Find where the given text appears and provide that cell's center as (X, Y) coordinate. 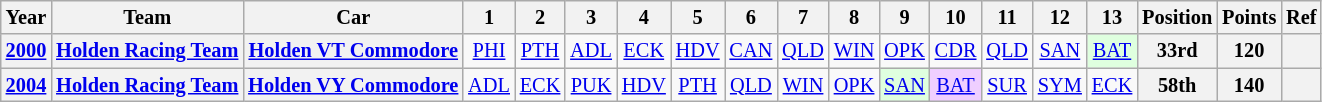
CAN (752, 51)
12 (1060, 17)
2 (540, 17)
SYM (1060, 85)
120 (1249, 51)
4 (644, 17)
Points (1249, 17)
Holden VT Commodore (353, 51)
CDR (956, 51)
Car (353, 17)
33rd (1177, 51)
13 (1112, 17)
PHI (489, 51)
2000 (26, 51)
Ref (1301, 17)
9 (904, 17)
2004 (26, 85)
7 (803, 17)
5 (698, 17)
58th (1177, 85)
Position (1177, 17)
10 (956, 17)
PUK (591, 85)
3 (591, 17)
SUR (1007, 85)
Year (26, 17)
1 (489, 17)
11 (1007, 17)
8 (854, 17)
140 (1249, 85)
Holden VY Commodore (353, 85)
Team (147, 17)
6 (752, 17)
